Locate the cell with the specified text and output its [X, Y] center coordinate. 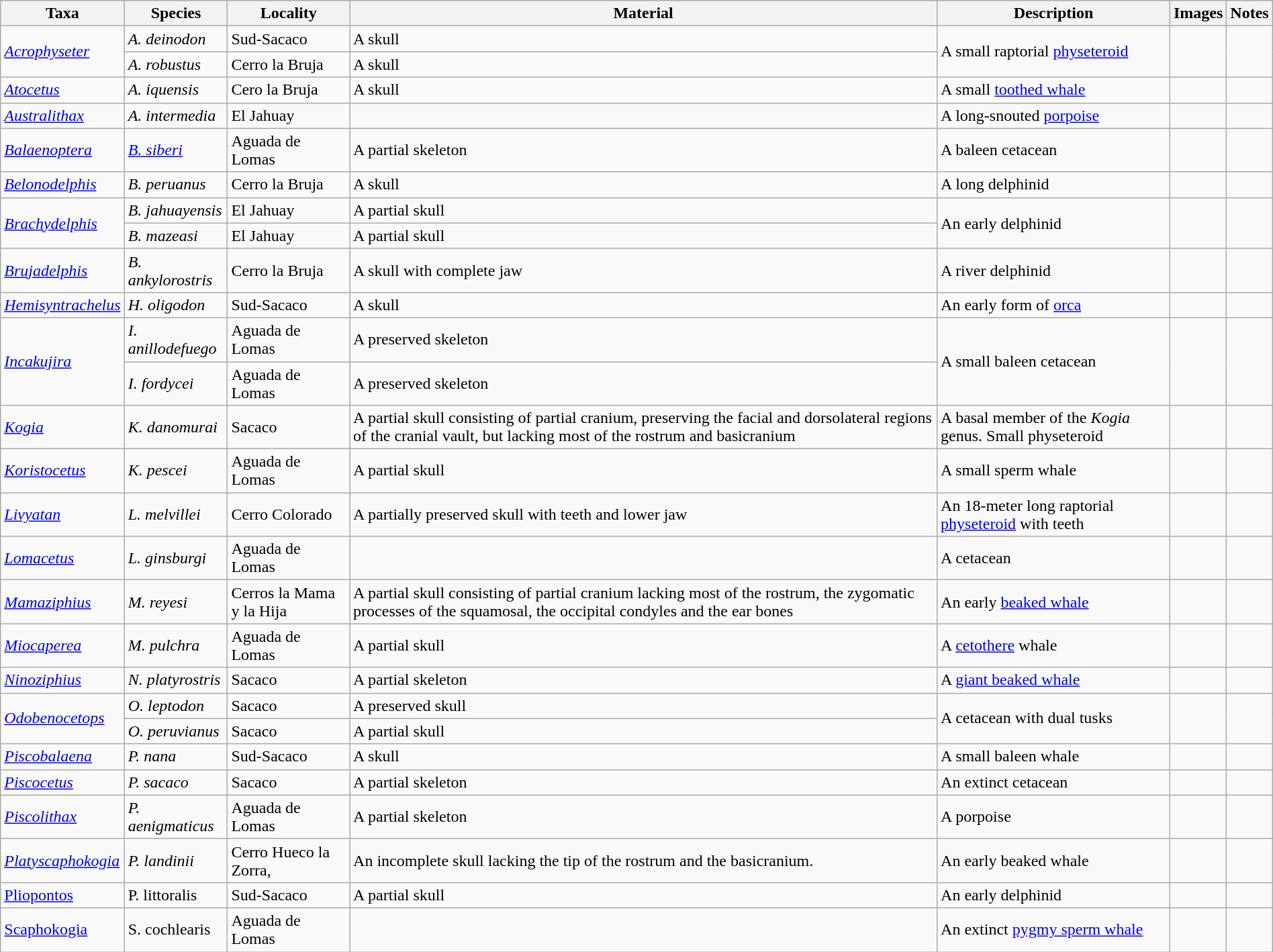
Atocetus [62, 90]
P. sacaco [176, 782]
A cetothere whale [1054, 646]
A. intermedia [176, 115]
A long delphinid [1054, 185]
Incakujira [62, 361]
An extinct cetacean [1054, 782]
A small baleen cetacean [1054, 361]
Notes [1250, 13]
B. peruanus [176, 185]
Balaenoptera [62, 150]
I. anillodefuego [176, 340]
Taxa [62, 13]
Brachydelphis [62, 223]
Scaphokogia [62, 929]
B. ankylorostris [176, 270]
Livyatan [62, 514]
P. aenigmaticus [176, 816]
Images [1198, 13]
A. deinodon [176, 39]
L. ginsburgi [176, 559]
Brujadelphis [62, 270]
N. platyrostris [176, 680]
A skull with complete jaw [643, 270]
Piscolithax [62, 816]
A giant beaked whale [1054, 680]
Piscocetus [62, 782]
An 18-meter long raptorial physeteroid with teeth [1054, 514]
Cerro Colorado [289, 514]
Miocaperea [62, 646]
Cero la Bruja [289, 90]
An incomplete skull lacking the tip of the rostrum and the basicranium. [643, 861]
Acrophyseter [62, 52]
A preserved skull [643, 706]
K. pescei [176, 471]
A small toothed whale [1054, 90]
Locality [289, 13]
I. fordycei [176, 383]
Koristocetus [62, 471]
Material [643, 13]
A cetacean with dual tusks [1054, 718]
A partially preserved skull with teeth and lower jaw [643, 514]
Hemisyntrachelus [62, 305]
Lomacetus [62, 559]
K. danomurai [176, 427]
Description [1054, 13]
A small raptorial physeteroid [1054, 52]
Pliopontos [62, 895]
A baleen cetacean [1054, 150]
Australithax [62, 115]
L. melvillei [176, 514]
Mamaziphius [62, 602]
An extinct pygmy sperm whale [1054, 929]
Piscobalaena [62, 757]
P. landinii [176, 861]
A. robustus [176, 64]
M. pulchra [176, 646]
M. reyesi [176, 602]
A porpoise [1054, 816]
A small sperm whale [1054, 471]
Odobenocetops [62, 718]
Ninoziphius [62, 680]
B. siberi [176, 150]
Species [176, 13]
An early form of orca [1054, 305]
A small baleen whale [1054, 757]
Platyscaphokogia [62, 861]
S. cochlearis [176, 929]
Belonodelphis [62, 185]
A river delphinid [1054, 270]
A basal member of the Kogia genus. Small physeteroid [1054, 427]
P. nana [176, 757]
P. littoralis [176, 895]
B. mazeasi [176, 236]
H. oligodon [176, 305]
O. peruvianus [176, 731]
A cetacean [1054, 559]
B. jahuayensis [176, 210]
A. iquensis [176, 90]
A long-snouted porpoise [1054, 115]
O. leptodon [176, 706]
Cerro Hueco la Zorra, [289, 861]
Cerros la Mama y la Hija [289, 602]
Kogia [62, 427]
